Identify which cell holds the provided text, then report its (x, y) central coordinate. 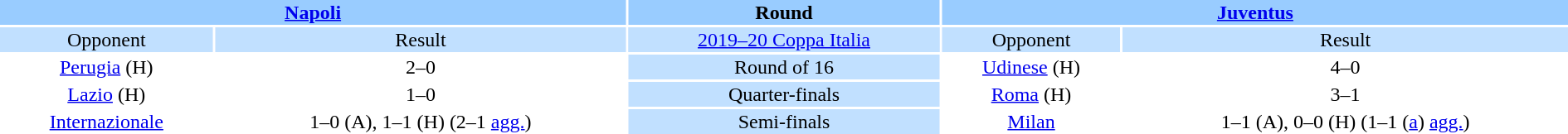
Roma (H) (1031, 94)
4–0 (1346, 67)
Udinese (H) (1031, 67)
Semi-finals (784, 122)
Round (784, 12)
1–1 (A), 0–0 (H) (1–1 (a) agg.) (1346, 122)
3–1 (1346, 94)
Milan (1031, 122)
Round of 16 (784, 67)
1–0 (A), 1–1 (H) (2–1 agg.) (421, 122)
Quarter-finals (784, 94)
Lazio (H) (106, 94)
Juventus (1255, 12)
Perugia (H) (106, 67)
2–0 (421, 67)
2019–20 Coppa Italia (784, 40)
1–0 (421, 94)
Napoli (313, 12)
Internazionale (106, 122)
